Identify which cell holds the provided text, then report its [x, y] central coordinate. 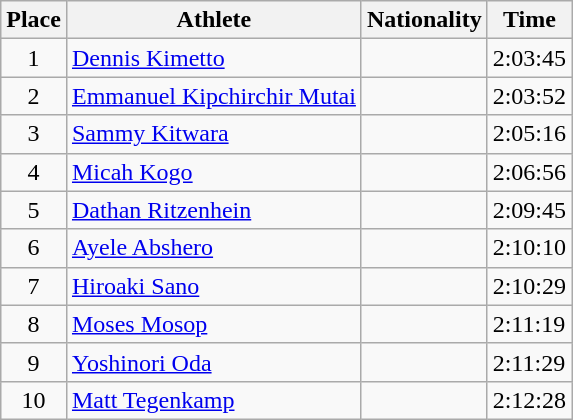
3 [34, 134]
2 [34, 96]
2:11:19 [529, 324]
Time [529, 20]
Matt Tegenkamp [214, 400]
Nationality [424, 20]
9 [34, 362]
Sammy Kitwara [214, 134]
8 [34, 324]
5 [34, 210]
2:05:16 [529, 134]
2:10:29 [529, 286]
7 [34, 286]
Micah Kogo [214, 172]
2:09:45 [529, 210]
Emmanuel Kipchirchir Mutai [214, 96]
Athlete [214, 20]
2:11:29 [529, 362]
Place [34, 20]
Moses Mosop [214, 324]
10 [34, 400]
2:06:56 [529, 172]
Hiroaki Sano [214, 286]
Dathan Ritzenhein [214, 210]
6 [34, 248]
4 [34, 172]
2:03:45 [529, 58]
Yoshinori Oda [214, 362]
2:10:10 [529, 248]
Dennis Kimetto [214, 58]
2:03:52 [529, 96]
Ayele Abshero [214, 248]
2:12:28 [529, 400]
1 [34, 58]
